Provide the [x, y] coordinate of the cell's center where the given text is located.  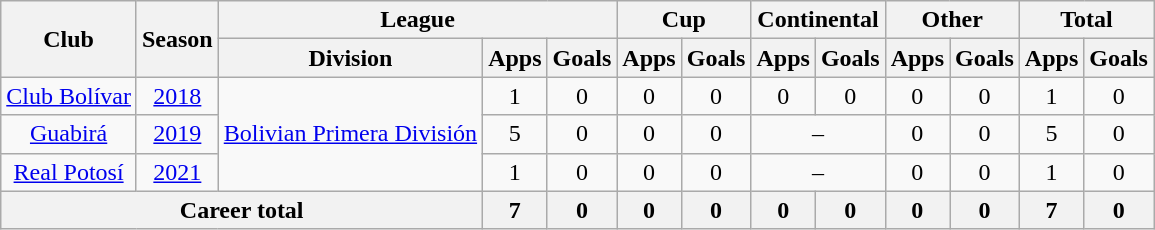
2021 [177, 172]
Continental [818, 20]
Other [952, 20]
Club Bolívar [69, 96]
Bolivian Primera División [350, 134]
2019 [177, 134]
Division [350, 58]
Career total [242, 210]
Club [69, 39]
Season [177, 39]
Real Potosí [69, 172]
Guabirá [69, 134]
2018 [177, 96]
League [418, 20]
Total [1086, 20]
Cup [684, 20]
